Pinpoint the cell where the given text exists, returning its [X, Y] midpoint coordinate. 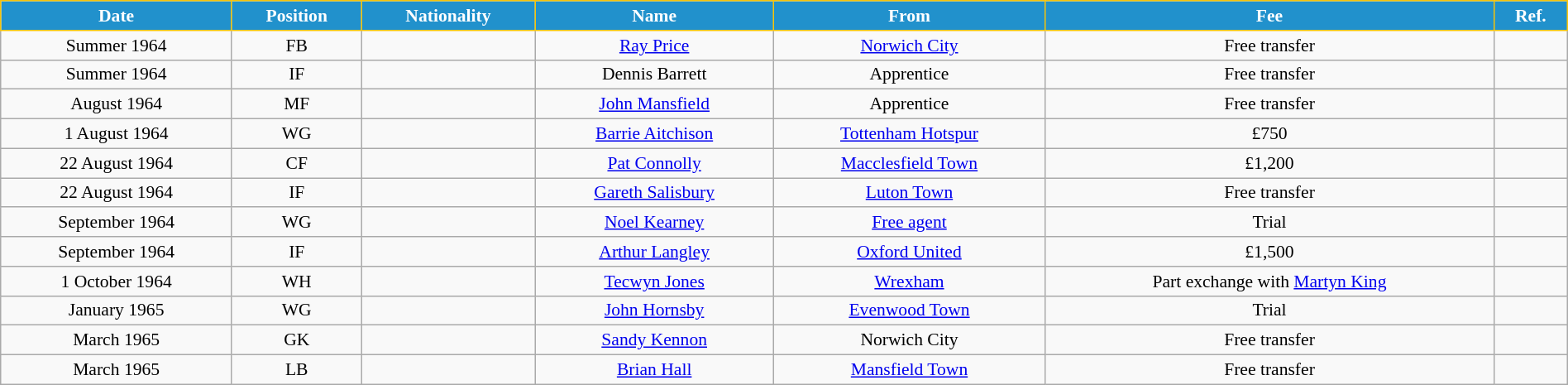
Tecwyn Jones [655, 282]
Fee [1270, 16]
Macclesfield Town [909, 163]
£1,500 [1270, 252]
Wrexham [909, 282]
GK [296, 340]
John Mansfield [655, 104]
Position [296, 16]
Gareth Salisbury [655, 193]
Date [117, 16]
MF [296, 104]
Ray Price [655, 46]
Free agent [909, 223]
Part exchange with Martyn King [1270, 282]
Ref. [1530, 16]
Nationality [448, 16]
Evenwood Town [909, 310]
Luton Town [909, 193]
WH [296, 282]
Dennis Barrett [655, 75]
£1,200 [1270, 163]
August 1964 [117, 104]
Noel Kearney [655, 223]
January 1965 [117, 310]
Brian Hall [655, 370]
1 August 1964 [117, 134]
£750 [1270, 134]
Arthur Langley [655, 252]
1 October 1964 [117, 282]
Tottenham Hotspur [909, 134]
FB [296, 46]
CF [296, 163]
John Hornsby [655, 310]
Oxford United [909, 252]
Name [655, 16]
LB [296, 370]
Sandy Kennon [655, 340]
Pat Connolly [655, 163]
From [909, 16]
Mansfield Town [909, 370]
Barrie Aitchison [655, 134]
